Pinpoint the cell where the given text exists, returning its [X, Y] midpoint coordinate. 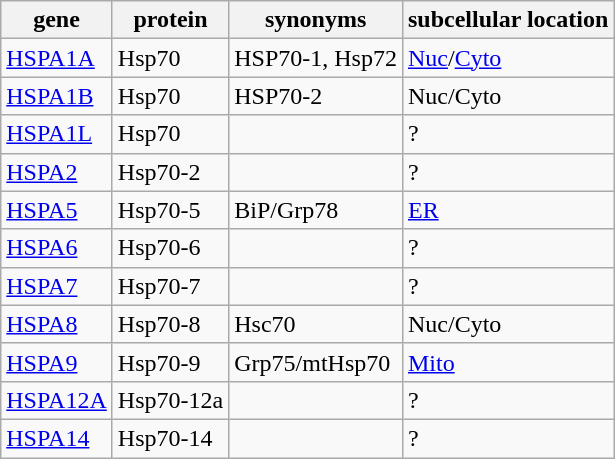
HSPA9 [57, 362]
HSP70-2 [316, 96]
Grp75/mtHsp70 [316, 362]
HSPA7 [57, 286]
Hsp70-12a [170, 400]
HSPA1L [57, 134]
HSPA2 [57, 172]
Hsp70-8 [170, 324]
HSPA12A [57, 400]
Hsp70-2 [170, 172]
HSPA1B [57, 96]
protein [170, 20]
Hsp70-14 [170, 438]
Mito [508, 362]
Hsc70 [316, 324]
subcellular location [508, 20]
Hsp70-9 [170, 362]
HSPA8 [57, 324]
HSPA1A [57, 58]
Hsp70-6 [170, 248]
HSPA6 [57, 248]
Hsp70-5 [170, 210]
gene [57, 20]
HSPA5 [57, 210]
HSP70-1, Hsp72 [316, 58]
BiP/Grp78 [316, 210]
HSPA14 [57, 438]
Hsp70-7 [170, 286]
ER [508, 210]
synonyms [316, 20]
